Output the (X, Y) coordinate of the center of the cell containing the given text.  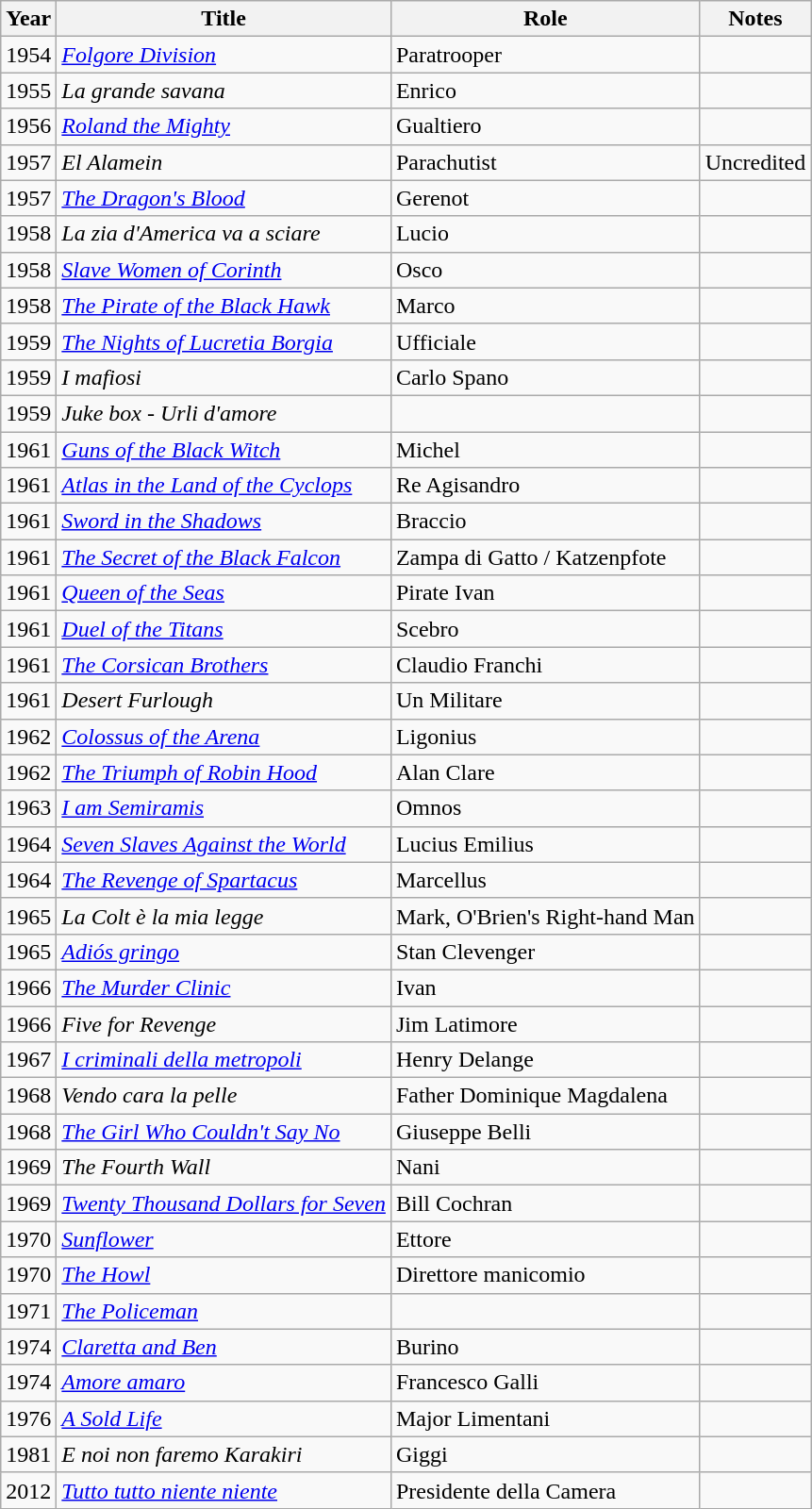
Osco (545, 270)
The Corsican Brothers (224, 665)
Nani (545, 1168)
Queen of the Seas (224, 593)
Amore amaro (224, 1383)
Duel of the Titans (224, 629)
Marcellus (545, 880)
The Revenge of Spartacus (224, 880)
Direttore manicomio (545, 1275)
1956 (28, 126)
Ettore (545, 1239)
The Murder Clinic (224, 987)
1955 (28, 91)
1967 (28, 1060)
Lucius Emilius (545, 844)
Five for Revenge (224, 1023)
La zia d'America va a sciare (224, 234)
Slave Women of Corinth (224, 270)
Bill Cochran (545, 1203)
Carlo Spano (545, 377)
Uncredited (755, 162)
The Policeman (224, 1311)
La Colt è la mia legge (224, 916)
Twenty Thousand Dollars for Seven (224, 1203)
Michel (545, 450)
1981 (28, 1454)
Un Militare (545, 701)
The Secret of the Black Falcon (224, 557)
Desert Furlough (224, 701)
1954 (28, 55)
Ufficiale (545, 341)
The Dragon's Blood (224, 198)
Title (224, 19)
Scebro (545, 629)
1963 (28, 808)
Claudio Franchi (545, 665)
Pirate Ivan (545, 593)
Claretta and Ben (224, 1347)
E noi non faremo Karakiri (224, 1454)
Lucio (545, 234)
Ivan (545, 987)
2012 (28, 1490)
I am Semiramis (224, 808)
Zampa di Gatto / Katzenpfote (545, 557)
The Nights of Lucretia Borgia (224, 341)
Re Agisandro (545, 486)
Role (545, 19)
Folgore Division (224, 55)
Jim Latimore (545, 1023)
Guns of the Black Witch (224, 450)
I mafiosi (224, 377)
Braccio (545, 522)
I criminali della metropoli (224, 1060)
Gualtiero (545, 126)
The Fourth Wall (224, 1168)
A Sold Life (224, 1418)
Alan Clare (545, 772)
Paratrooper (545, 55)
Year (28, 19)
Henry Delange (545, 1060)
Francesco Galli (545, 1383)
Tutto tutto niente niente (224, 1490)
Father Dominique Magdalena (545, 1096)
Burino (545, 1347)
Marco (545, 306)
The Pirate of the Black Hawk (224, 306)
Enrico (545, 91)
El Alamein (224, 162)
Juke box - Urli d'amore (224, 413)
The Triumph of Robin Hood (224, 772)
Ligonius (545, 737)
The Girl Who Couldn't Say No (224, 1132)
The Howl (224, 1275)
Parachutist (545, 162)
Major Limentani (545, 1418)
Gerenot (545, 198)
1976 (28, 1418)
Adiós gringo (224, 952)
1971 (28, 1311)
Giuseppe Belli (545, 1132)
Mark, O'Brien's Right-hand Man (545, 916)
Atlas in the Land of the Cyclops (224, 486)
Seven Slaves Against the World (224, 844)
Vendo cara la pelle (224, 1096)
Stan Clevenger (545, 952)
Colossus of the Arena (224, 737)
Sword in the Shadows (224, 522)
Giggi (545, 1454)
La grande savana (224, 91)
Roland the Mighty (224, 126)
Omnos (545, 808)
Sunflower (224, 1239)
Presidente della Camera (545, 1490)
Notes (755, 19)
